From the cell containing the given text, extract its center point as (X, Y) coordinate. 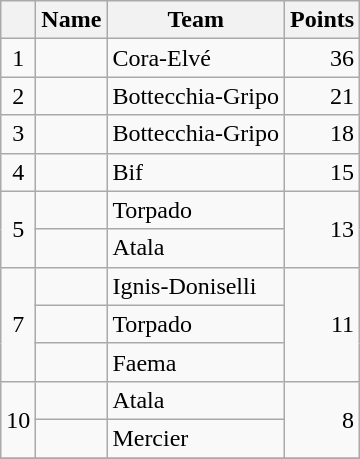
3 (18, 134)
21 (322, 96)
Team (196, 20)
8 (322, 419)
18 (322, 134)
Cora-Elvé (196, 58)
7 (18, 324)
15 (322, 172)
10 (18, 419)
Name (72, 20)
Points (322, 20)
2 (18, 96)
11 (322, 324)
Bif (196, 172)
1 (18, 58)
4 (18, 172)
5 (18, 229)
36 (322, 58)
13 (322, 229)
Ignis-Doniselli (196, 286)
Faema (196, 362)
Mercier (196, 438)
